Scan for the cell matching the given text and deliver its [x, y] coordinate at center. 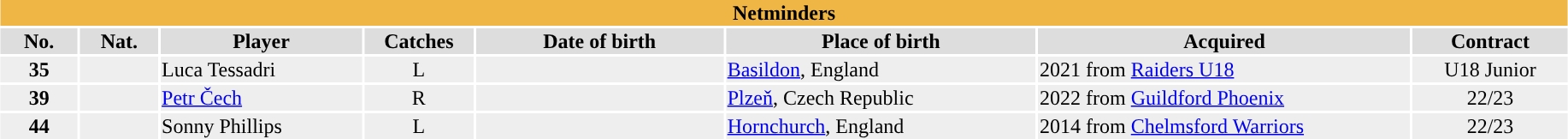
35 [39, 69]
Nat. [120, 41]
Date of birth [599, 41]
Acquired [1224, 41]
39 [39, 98]
Plzeň, Czech Republic [881, 98]
Petr Čech [262, 98]
U18 Junior [1489, 69]
44 [39, 126]
Player [262, 41]
Luca Tessadri [262, 69]
Contract [1489, 41]
R [419, 98]
Basildon, England [881, 69]
Place of birth [881, 41]
Sonny Phillips [262, 126]
Hornchurch, England [881, 126]
2014 from Chelmsford Warriors [1224, 126]
2021 from Raiders U18 [1224, 69]
Netminders [783, 13]
2022 from Guildford Phoenix [1224, 98]
Catches [419, 41]
No. [39, 41]
